For the text-containing cell, return its midpoint in [X, Y] coordinate format. 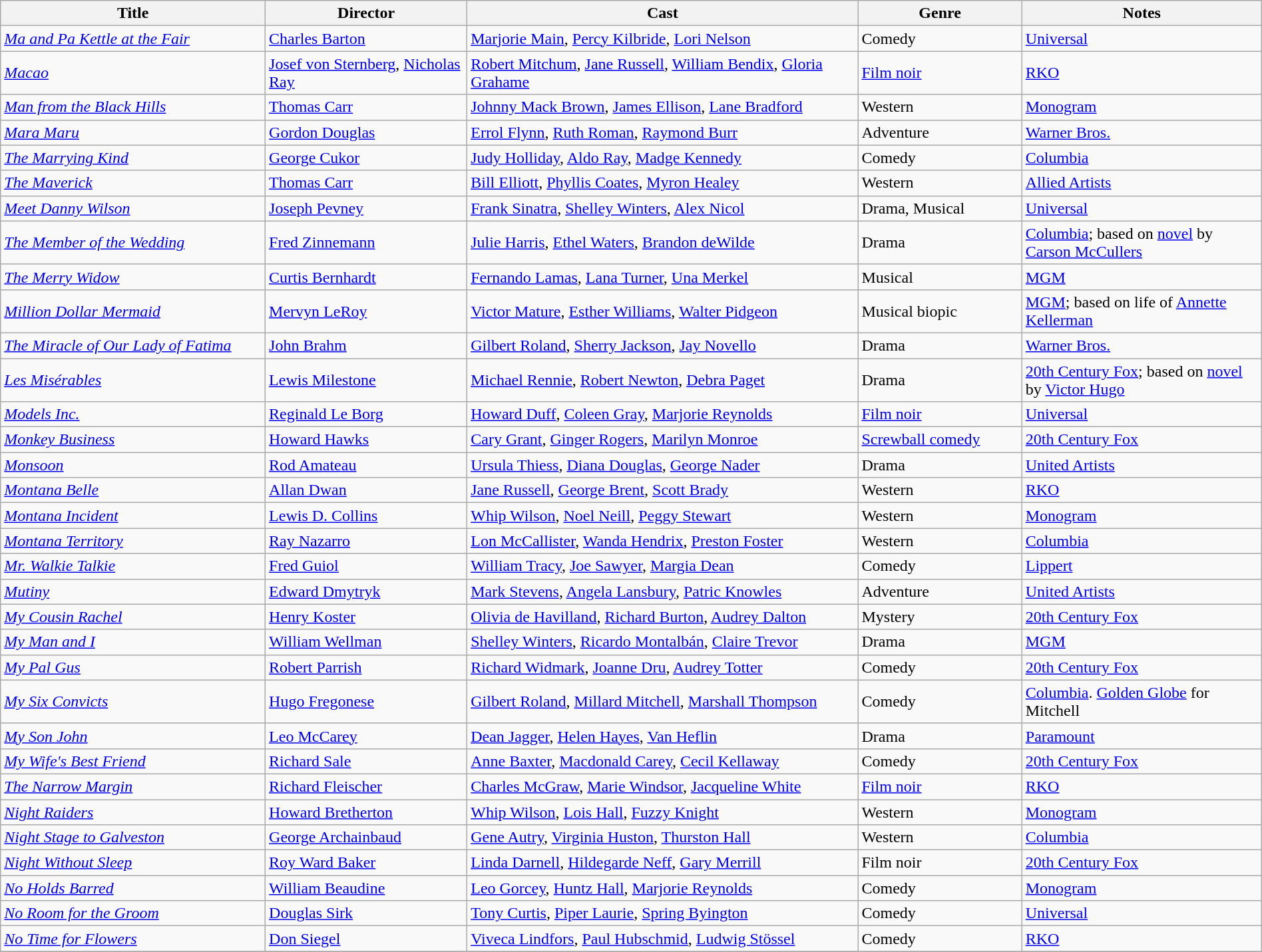
Les Misérables [133, 379]
Bill Elliott, Phyllis Coates, Myron Healey [663, 183]
Screwball comedy [940, 440]
Director [366, 13]
Rod Amateau [366, 465]
Josef von Sternberg, Nicholas Ray [366, 73]
Columbia; based on novel by Carson McCullers [1142, 242]
Gordon Douglas [366, 132]
Charles Barton [366, 39]
Gene Autry, Virginia Huston, Thurston Hall [663, 838]
Tony Curtis, Piper Laurie, Spring Byington [663, 913]
Anne Baxter, Macdonald Carey, Cecil Kellaway [663, 761]
Mutiny [133, 591]
Michael Rennie, Robert Newton, Debra Paget [663, 379]
Fernando Lamas, Lana Turner, Una Merkel [663, 277]
No Holds Barred [133, 888]
Olivia de Havilland, Richard Burton, Audrey Dalton [663, 617]
My Six Convicts [133, 701]
Lon McCallister, Wanda Hendrix, Preston Foster [663, 541]
Genre [940, 13]
Lippert [1142, 566]
Allan Dwan [366, 490]
John Brahm [366, 345]
Allied Artists [1142, 183]
Hugo Fregonese [366, 701]
Macao [133, 73]
Million Dollar Mermaid [133, 311]
Gilbert Roland, Sherry Jackson, Jay Novello [663, 345]
Viveca Lindfors, Paul Hubschmid, Ludwig Stössel [663, 939]
Fred Zinnemann [366, 242]
Drama, Musical [940, 208]
Errol Flynn, Ruth Roman, Raymond Burr [663, 132]
Monkey Business [133, 440]
Joseph Pevney [366, 208]
Leo Gorcey, Huntz Hall, Marjorie Reynolds [663, 888]
Henry Koster [366, 617]
Lewis D. Collins [366, 516]
No Room for the Groom [133, 913]
Ursula Thiess, Diana Douglas, George Nader [663, 465]
Monsoon [133, 465]
George Cukor [366, 158]
Lewis Milestone [366, 379]
Johnny Mack Brown, James Ellison, Lane Bradford [663, 107]
Charles McGraw, Marie Windsor, Jacqueline White [663, 786]
William Wellman [366, 642]
Curtis Bernhardt [366, 277]
The Marrying Kind [133, 158]
Mark Stevens, Angela Lansbury, Patric Knowles [663, 591]
Models Inc. [133, 414]
Richard Sale [366, 761]
Night Raiders [133, 812]
William Beaudine [366, 888]
MGM; based on life of Annette Kellerman [1142, 311]
Frank Sinatra, Shelley Winters, Alex Nicol [663, 208]
Leo McCarey [366, 736]
Richard Widmark, Joanne Dru, Audrey Totter [663, 667]
Robert Parrish [366, 667]
Musical biopic [940, 311]
Robert Mitchum, Jane Russell, William Bendix, Gloria Grahame [663, 73]
20th Century Fox; based on novel by Victor Hugo [1142, 379]
Cary Grant, Ginger Rogers, Marilyn Monroe [663, 440]
My Man and I [133, 642]
Roy Ward Baker [366, 863]
The Merry Widow [133, 277]
Marjorie Main, Percy Kilbride, Lori Nelson [663, 39]
Mara Maru [133, 132]
Don Siegel [366, 939]
Howard Bretherton [366, 812]
Paramount [1142, 736]
The Member of the Wedding [133, 242]
Musical [940, 277]
Howard Duff, Coleen Gray, Marjorie Reynolds [663, 414]
Whip Wilson, Lois Hall, Fuzzy Knight [663, 812]
Night Stage to Galveston [133, 838]
My Son John [133, 736]
Columbia. Golden Globe for Mitchell [1142, 701]
Richard Fleischer [366, 786]
Fred Guiol [366, 566]
Title [133, 13]
Night Without Sleep [133, 863]
Howard Hawks [366, 440]
Linda Darnell, Hildegarde Neff, Gary Merrill [663, 863]
Gilbert Roland, Millard Mitchell, Marshall Thompson [663, 701]
Judy Holliday, Aldo Ray, Madge Kennedy [663, 158]
My Wife's Best Friend [133, 761]
No Time for Flowers [133, 939]
Meet Danny Wilson [133, 208]
George Archainbaud [366, 838]
Montana Belle [133, 490]
The Maverick [133, 183]
Mr. Walkie Talkie [133, 566]
Ma and Pa Kettle at the Fair [133, 39]
Douglas Sirk [366, 913]
Montana Territory [133, 541]
William Tracy, Joe Sawyer, Margia Dean [663, 566]
Edward Dmytryk [366, 591]
Montana Incident [133, 516]
Dean Jagger, Helen Hayes, Van Heflin [663, 736]
Mervyn LeRoy [366, 311]
Notes [1142, 13]
Jane Russell, George Brent, Scott Brady [663, 490]
Ray Nazarro [366, 541]
Reginald Le Borg [366, 414]
Whip Wilson, Noel Neill, Peggy Stewart [663, 516]
The Narrow Margin [133, 786]
Mystery [940, 617]
My Pal Gus [133, 667]
My Cousin Rachel [133, 617]
The Miracle of Our Lady of Fatima [133, 345]
Victor Mature, Esther Williams, Walter Pidgeon [663, 311]
Julie Harris, Ethel Waters, Brandon deWilde [663, 242]
Man from the Black Hills [133, 107]
Cast [663, 13]
Shelley Winters, Ricardo Montalbán, Claire Trevor [663, 642]
